From the cell containing the given text, extract its center point as (x, y) coordinate. 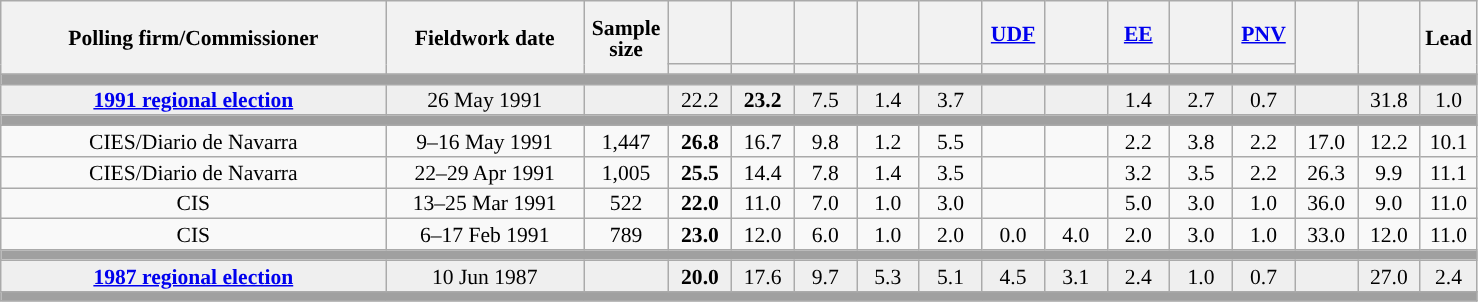
PNV (1264, 32)
7.0 (826, 204)
3.7 (950, 100)
13–25 Mar 1991 (485, 204)
9.9 (1390, 172)
5.1 (950, 276)
5.0 (1138, 204)
9.7 (826, 276)
3.1 (1076, 276)
25.5 (700, 172)
10 Jun 1987 (485, 276)
33.0 (1326, 234)
11.1 (1448, 172)
9–16 May 1991 (485, 142)
789 (626, 234)
3.8 (1202, 142)
2.7 (1202, 100)
7.8 (826, 172)
Fieldwork date (485, 38)
14.4 (762, 172)
9.8 (826, 142)
10.1 (1448, 142)
23.0 (700, 234)
17.6 (762, 276)
0.0 (1014, 234)
7.5 (826, 100)
26.8 (700, 142)
4.0 (1076, 234)
UDF (1014, 32)
9.0 (1390, 204)
16.7 (762, 142)
22–29 Apr 1991 (485, 172)
17.0 (1326, 142)
5.5 (950, 142)
Sample size (626, 38)
22.0 (700, 204)
26.3 (1326, 172)
EE (1138, 32)
23.2 (762, 100)
27.0 (1390, 276)
12.2 (1390, 142)
522 (626, 204)
1991 regional election (194, 100)
5.3 (888, 276)
1.2 (888, 142)
4.5 (1014, 276)
20.0 (700, 276)
Polling firm/Commissioner (194, 38)
1,447 (626, 142)
6.0 (826, 234)
31.8 (1390, 100)
3.2 (1138, 172)
22.2 (700, 100)
26 May 1991 (485, 100)
6–17 Feb 1991 (485, 234)
1987 regional election (194, 276)
1,005 (626, 172)
36.0 (1326, 204)
Lead (1448, 38)
